From the cell containing the given text, extract its center point as (x, y) coordinate. 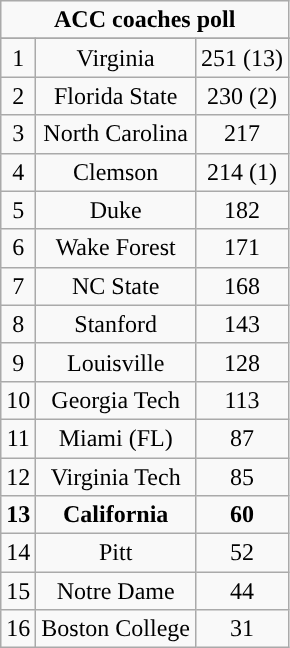
Florida State (116, 96)
Stanford (116, 324)
Notre Dame (116, 591)
Pitt (116, 553)
16 (18, 629)
143 (242, 324)
Wake Forest (116, 248)
9 (18, 362)
Georgia Tech (116, 400)
6 (18, 248)
2 (18, 96)
7 (18, 286)
11 (18, 438)
Virginia Tech (116, 477)
44 (242, 591)
217 (242, 134)
Louisville (116, 362)
Clemson (116, 172)
Virginia (116, 58)
128 (242, 362)
3 (18, 134)
60 (242, 515)
171 (242, 248)
4 (18, 172)
31 (242, 629)
251 (13) (242, 58)
13 (18, 515)
12 (18, 477)
Duke (116, 210)
North Carolina (116, 134)
California (116, 515)
113 (242, 400)
ACC coaches poll (145, 20)
8 (18, 324)
NC State (116, 286)
14 (18, 553)
85 (242, 477)
52 (242, 553)
214 (1) (242, 172)
5 (18, 210)
10 (18, 400)
230 (2) (242, 96)
87 (242, 438)
1 (18, 58)
Miami (FL) (116, 438)
15 (18, 591)
Boston College (116, 629)
168 (242, 286)
182 (242, 210)
